Provide the [x, y] coordinate of the cell's center where the given text is located.  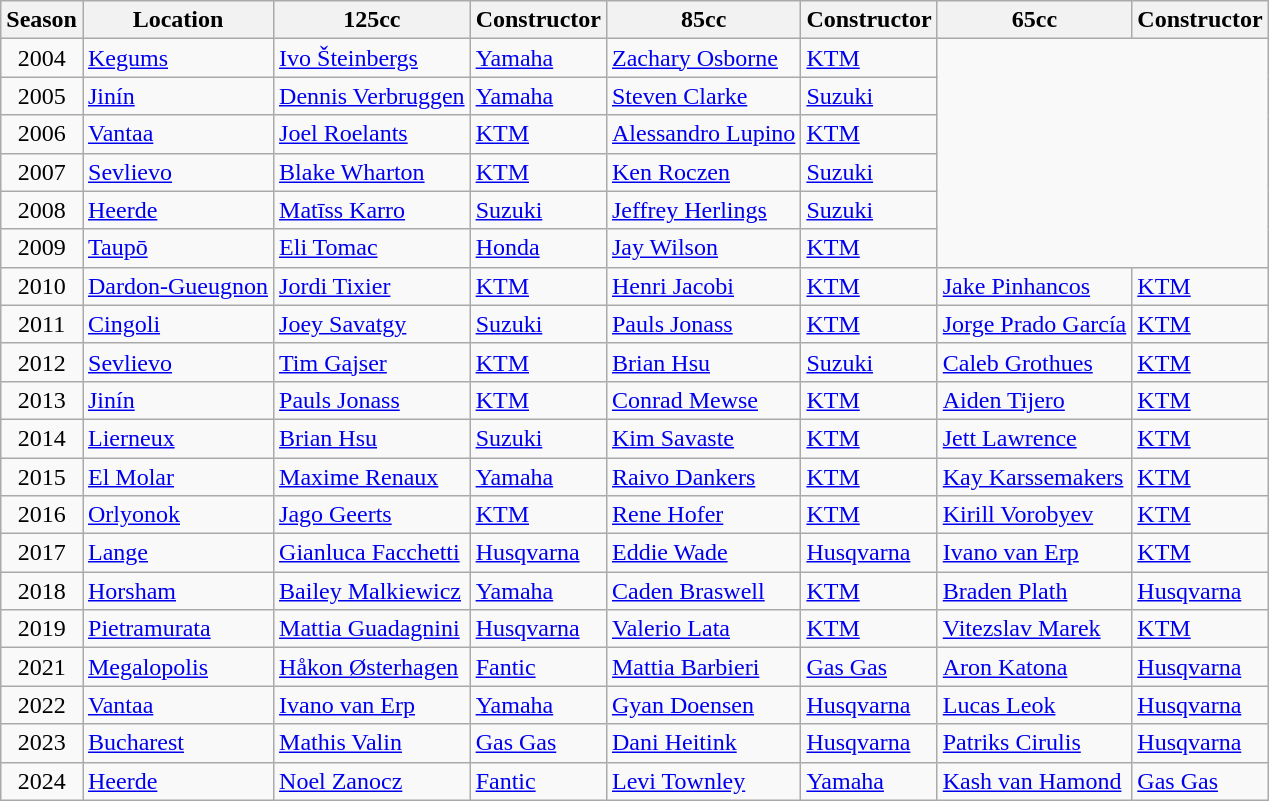
Gyan Doensen [703, 705]
Jett Lawrence [1034, 438]
Lucas Leok [1034, 705]
Valerio Lata [703, 629]
2011 [42, 324]
Raivo Dankers [703, 477]
Jeffrey Herlings [703, 210]
Orlyonok [178, 515]
Caden Braswell [703, 591]
Maxime Renaux [372, 477]
Dani Heitink [703, 743]
Ivo Šteinbergs [372, 58]
Zachary Osborne [703, 58]
2022 [42, 705]
Pietramurata [178, 629]
2021 [42, 667]
Noel Zanocz [372, 781]
Megalopolis [178, 667]
Kegums [178, 58]
2014 [42, 438]
2010 [42, 286]
2006 [42, 134]
Taupō [178, 248]
2016 [42, 515]
Location [178, 20]
Håkon Østerhagen [372, 667]
Rene Hofer [703, 515]
Levi Townley [703, 781]
85cc [703, 20]
2018 [42, 591]
125cc [372, 20]
2005 [42, 96]
Mattia Barbieri [703, 667]
Kash van Hamond [1034, 781]
Braden Plath [1034, 591]
Season [42, 20]
El Molar [178, 477]
Eddie Wade [703, 553]
Ken Roczen [703, 172]
Mattia Guadagnini [372, 629]
Joey Savatgy [372, 324]
Eli Tomac [372, 248]
Jago Geerts [372, 515]
2017 [42, 553]
2019 [42, 629]
Joel Roelants [372, 134]
Matīss Karro [372, 210]
Henri Jacobi [703, 286]
Cingoli [178, 324]
2024 [42, 781]
Jay Wilson [703, 248]
Kim Savaste [703, 438]
Dennis Verbruggen [372, 96]
Caleb Grothues [1034, 362]
Gianluca Facchetti [372, 553]
Bailey Malkiewicz [372, 591]
Horsham [178, 591]
Conrad Mewse [703, 400]
Aron Katona [1034, 667]
Kirill Vorobyev [1034, 515]
2007 [42, 172]
Vitezslav Marek [1034, 629]
2004 [42, 58]
Bucharest [178, 743]
Alessandro Lupino [703, 134]
Honda [538, 248]
2009 [42, 248]
Mathis Valin [372, 743]
Patriks Cirulis [1034, 743]
2023 [42, 743]
2013 [42, 400]
Blake Wharton [372, 172]
2008 [42, 210]
Lange [178, 553]
Aiden Tijero [1034, 400]
Jake Pinhancos [1034, 286]
Dardon-Gueugnon [178, 286]
Kay Karssemakers [1034, 477]
2015 [42, 477]
Lierneux [178, 438]
Tim Gajser [372, 362]
2012 [42, 362]
Jorge Prado García [1034, 324]
65cc [1034, 20]
Steven Clarke [703, 96]
Jordi Tixier [372, 286]
